Detect which cell encompasses the target text, then output its [X, Y] center coordinate. 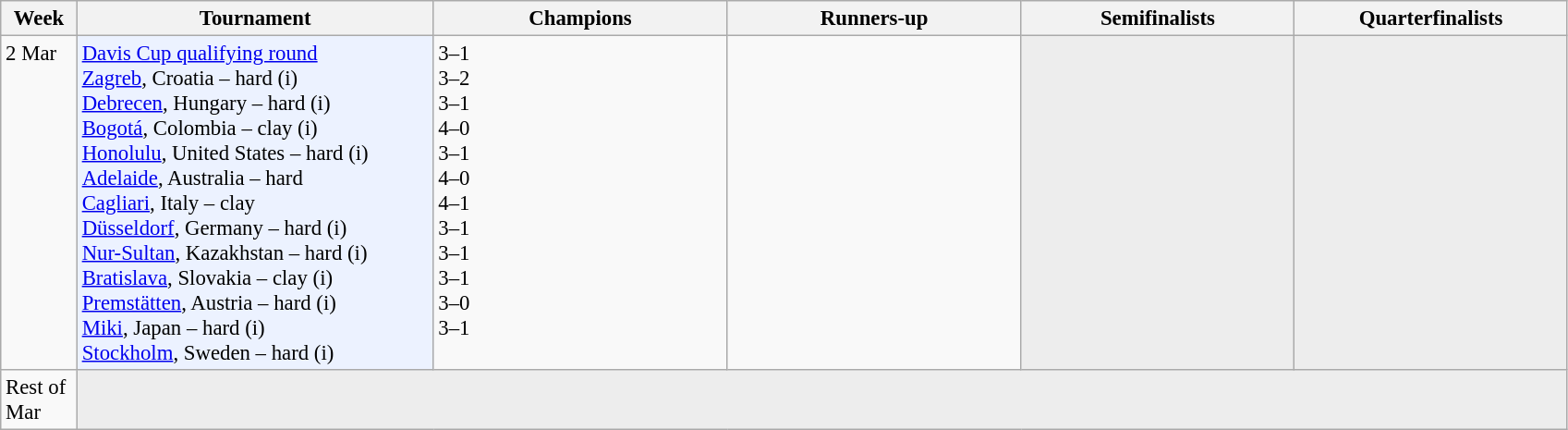
Rest of Mar [39, 399]
Tournament [255, 18]
3–1 3–2 3–1 4–0 3–1 4–0 4–1 3–1 3–1 3–1 3–0 3–1 [580, 203]
Quarterfinalists [1431, 18]
Runners-up [874, 18]
Week [39, 18]
Semifinalists [1158, 18]
2 Mar [39, 203]
Champions [580, 18]
